For the text-containing cell, return its midpoint in (X, Y) coordinate format. 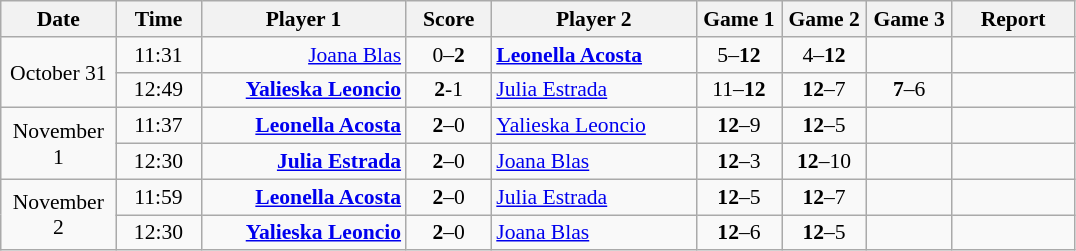
12:49 (158, 90)
Game 2 (824, 19)
0–2 (448, 55)
4–12 (824, 55)
12–9 (738, 126)
Date (58, 19)
11:31 (158, 55)
12–10 (824, 162)
Game 3 (910, 19)
Game 1 (738, 19)
November 1 (58, 144)
5–12 (738, 55)
7–6 (910, 90)
11:59 (158, 197)
12–6 (738, 233)
2-1 (448, 90)
November 2 (58, 214)
Score (448, 19)
Time (158, 19)
11:37 (158, 126)
Player 1 (304, 19)
Report (1014, 19)
Player 2 (594, 19)
12–3 (738, 162)
11–12 (738, 90)
October 31 (58, 72)
